For the text-containing cell, return its midpoint in (x, y) coordinate format. 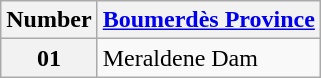
01 (49, 58)
Boumerdès Province (208, 20)
Meraldene Dam (208, 58)
Number (49, 20)
